For the text-containing cell, return its midpoint in (X, Y) coordinate format. 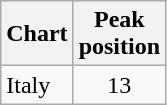
Chart (37, 34)
Italy (37, 85)
13 (119, 85)
Peakposition (119, 34)
